Search for the cell housing the specified text and yield its [x, y] center coordinate. 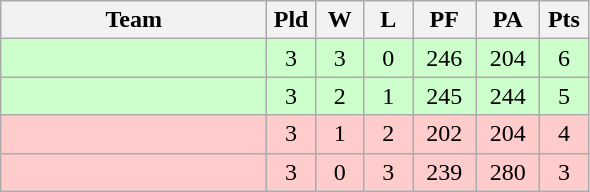
PA [508, 20]
202 [444, 134]
PF [444, 20]
Pld [292, 20]
4 [564, 134]
L [388, 20]
280 [508, 172]
245 [444, 96]
6 [564, 58]
W [340, 20]
244 [508, 96]
239 [444, 172]
5 [564, 96]
Pts [564, 20]
Team [134, 20]
246 [444, 58]
